For the text-containing cell, return its midpoint in (x, y) coordinate format. 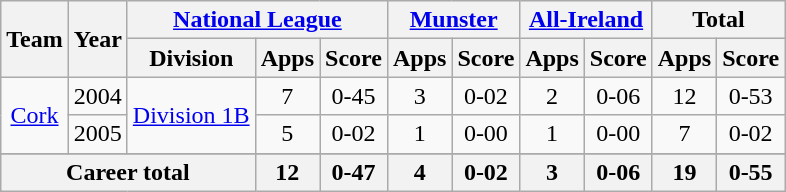
Total (718, 20)
19 (684, 172)
Career total (128, 172)
Division (191, 58)
All-Ireland (586, 20)
Year (98, 39)
2004 (98, 96)
4 (419, 172)
0-55 (751, 172)
2 (552, 96)
5 (287, 134)
0-47 (354, 172)
National League (257, 20)
2005 (98, 134)
Division 1B (191, 115)
Munster (453, 20)
Cork (35, 115)
Team (35, 39)
0-53 (751, 96)
0-45 (354, 96)
